Provide the [X, Y] coordinate of the cell's center where the given text is located.  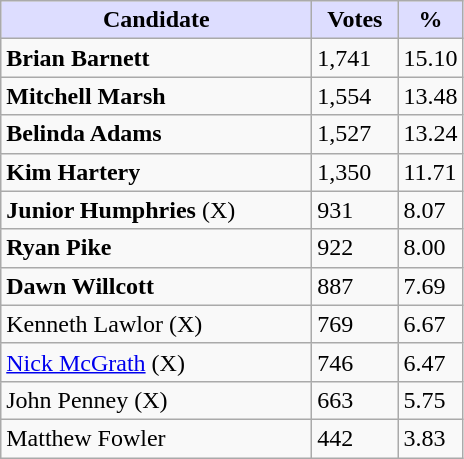
Ryan Pike [156, 248]
5.75 [430, 400]
15.10 [430, 58]
1,554 [355, 96]
Matthew Fowler [156, 438]
13.48 [430, 96]
442 [355, 438]
887 [355, 286]
Brian Barnett [156, 58]
Junior Humphries (X) [156, 210]
8.00 [430, 248]
1,350 [355, 172]
Belinda Adams [156, 134]
3.83 [430, 438]
1,527 [355, 134]
11.71 [430, 172]
Dawn Willcott [156, 286]
1,741 [355, 58]
663 [355, 400]
6.47 [430, 362]
Kenneth Lawlor (X) [156, 324]
8.07 [430, 210]
% [430, 20]
Nick McGrath (X) [156, 362]
769 [355, 324]
Kim Hartery [156, 172]
931 [355, 210]
Mitchell Marsh [156, 96]
6.67 [430, 324]
John Penney (X) [156, 400]
7.69 [430, 286]
746 [355, 362]
922 [355, 248]
13.24 [430, 134]
Votes [355, 20]
Candidate [156, 20]
